Return (X, Y) of the center of cell containing provided text 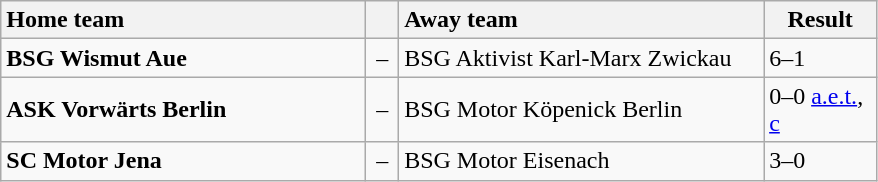
0–0 a.e.t., c (820, 110)
BSG Motor Köpenick Berlin (582, 110)
SC Motor Jena (184, 161)
Away team (582, 20)
Home team (184, 20)
Result (820, 20)
BSG Aktivist Karl-Marx Zwickau (582, 58)
ASK Vorwärts Berlin (184, 110)
6–1 (820, 58)
BSG Motor Eisenach (582, 161)
BSG Wismut Aue (184, 58)
3–0 (820, 161)
